Capture the cell that displays the provided text and extract its (x, y) central coordinate. 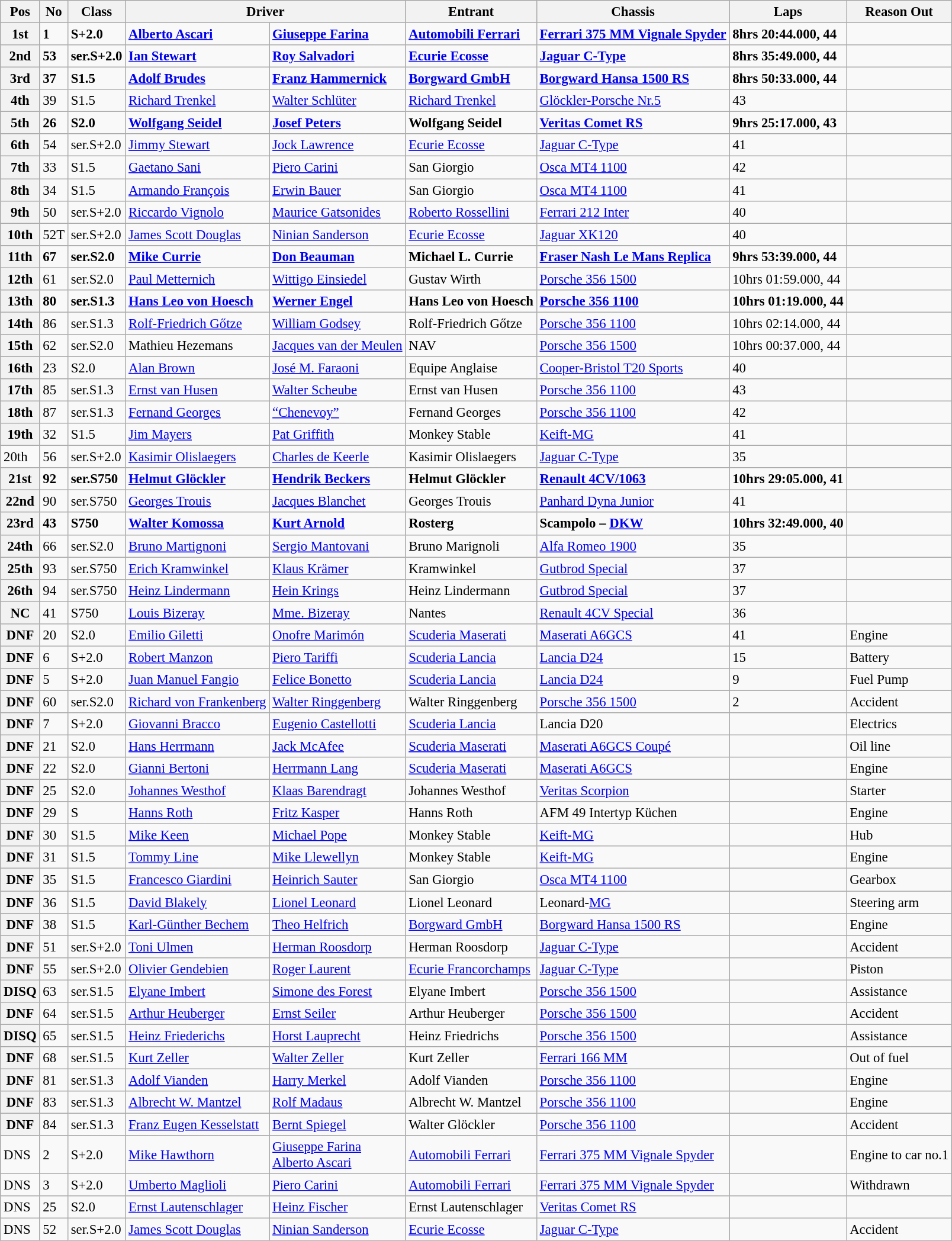
Gianni Bertoni (198, 769)
10hrs 02:14.000, 44 (788, 323)
6 (53, 657)
Rosterg (471, 524)
NAV (471, 346)
Heinz Friederichs (198, 1036)
Robert Manzon (198, 657)
12th (20, 279)
31 (53, 858)
Fuel Pump (899, 680)
24th (20, 546)
S (96, 813)
39 (53, 101)
93 (53, 568)
Mike Llewellyn (337, 858)
Pat Griffith (337, 435)
54 (53, 145)
3rd (20, 79)
10hrs 00:37.000, 44 (788, 346)
30 (53, 835)
Tommy Line (198, 858)
Theo Helfrich (337, 924)
13th (20, 301)
Roy Salvadori (337, 56)
Michael Pope (337, 835)
Ian Stewart (198, 56)
Wittigo Einsiedel (337, 279)
Mathieu Hezemans (198, 346)
Battery (899, 657)
Cooper-Bristol T20 Sports (633, 368)
18th (20, 413)
Walter Komossa (198, 524)
Piero Tariffi (337, 657)
Heinrich Sauter (337, 880)
Harry Merkel (337, 1080)
Francesco Giardini (198, 880)
1st (20, 34)
9th (20, 212)
83 (53, 1102)
Chassis (633, 12)
4th (20, 101)
Franz Eugen Kesselstatt (198, 1125)
62 (53, 346)
Klaas Barendragt (337, 791)
Giuseppe Farina Alberto Ascari (337, 1155)
10hrs 01:19.000, 44 (788, 301)
85 (53, 390)
Starter (899, 791)
10hrs 29:05.000, 41 (788, 479)
Panhard Dyna Junior (633, 501)
81 (53, 1080)
Gustav Wirth (471, 279)
William Godsey (337, 323)
Gaetano Sani (198, 168)
32 (53, 435)
10hrs 01:59.000, 44 (788, 279)
5 (53, 680)
Rolf Madaus (337, 1102)
Bruno Martignoni (198, 546)
25th (20, 568)
Jock Lawrence (337, 145)
Kramwinkel (471, 568)
“Chenevoy” (337, 413)
Alberto Ascari (198, 34)
7 (53, 724)
Walter Scheube (337, 390)
63 (53, 991)
José M. Faraoni (337, 368)
Bernt Spiegel (337, 1125)
92 (53, 479)
Olivier Gendebien (198, 969)
Hendrik Beckers (337, 479)
15th (20, 346)
Maurice Gatsonides (337, 212)
Withdrawn (899, 1185)
Heinz Fischer (337, 1207)
Ferrari 212 Inter (633, 212)
Out of fuel (899, 1058)
Steering arm (899, 902)
9hrs 53:39.000, 44 (788, 256)
8hrs 50:33.000, 44 (788, 79)
38 (53, 924)
Alan Brown (198, 368)
Paul Metternich (198, 279)
Glöckler-Porsche Nr.5 (633, 101)
Emilio Giletti (198, 635)
Giuseppe Farina (337, 34)
Nantes (471, 613)
60 (53, 702)
9hrs 25:17.000, 43 (788, 123)
61 (53, 279)
Fraser Nash Le Mans Replica (633, 256)
Mike Hawthorn (198, 1155)
Giovanni Bracco (198, 724)
50 (53, 212)
Michael L. Currie (471, 256)
51 (53, 947)
Hein Krings (337, 590)
Herrmann Lang (337, 769)
Jim Mayers (198, 435)
11th (20, 256)
Jacques van der Meulen (337, 346)
23rd (20, 524)
Eugenio Castellotti (337, 724)
Equipe Anglaise (471, 368)
Werner Engel (337, 301)
Walter Schlüter (337, 101)
26th (20, 590)
53 (53, 56)
33 (53, 168)
Jacques Blanchet (337, 501)
52T (53, 234)
David Blakely (198, 902)
Don Beauman (337, 256)
Heinz Friedrichs (471, 1036)
8hrs 20:44.000, 44 (788, 34)
29 (53, 813)
67 (53, 256)
Hans Herrmann (198, 747)
90 (53, 501)
14th (20, 323)
20th (20, 457)
26 (53, 123)
Oil line (899, 747)
AFM 49 Intertyp Küchen (633, 813)
Jaguar XK120 (633, 234)
Piston (899, 969)
Horst Lauprecht (337, 1036)
21 (53, 747)
Scampolo – DKW (633, 524)
Engine to car no.1 (899, 1155)
Felice Bonetto (337, 680)
Maserati A6GCS Coupé (633, 747)
Roberto Rossellini (471, 212)
10th (20, 234)
86 (53, 323)
Erwin Bauer (337, 190)
Laps (788, 12)
2nd (20, 56)
19th (20, 435)
22nd (20, 501)
68 (53, 1058)
Riccardo Vignolo (198, 212)
Franz Hammernick (337, 79)
Jack McAfee (337, 747)
64 (53, 1014)
Josef Peters (337, 123)
17th (20, 390)
6th (20, 145)
65 (53, 1036)
Erich Kramwinkel (198, 568)
Pos (20, 12)
Hub (899, 835)
56 (53, 457)
Mike Keen (198, 835)
Klaus Krämer (337, 568)
Walter Glöckler (471, 1125)
Juan Manuel Fangio (198, 680)
Alfa Romeo 1900 (633, 546)
Onofre Marimón (337, 635)
Veritas Scorpion (633, 791)
20 (53, 635)
Walter Zeller (337, 1058)
Kurt Arnold (337, 524)
Fritz Kasper (337, 813)
Driver (265, 12)
87 (53, 413)
Roger Laurent (337, 969)
3 (53, 1185)
84 (53, 1125)
80 (53, 301)
7th (20, 168)
NC (20, 613)
Leonard-MG (633, 902)
Jimmy Stewart (198, 145)
Karl-Günther Bechem (198, 924)
No (53, 12)
55 (53, 969)
Simone des Forest (337, 991)
Bruno Marignoli (471, 546)
1 (53, 34)
94 (53, 590)
Sergio Mantovani (337, 546)
15 (788, 657)
23 (53, 368)
Umberto Maglioli (198, 1185)
Gearbox (899, 880)
Richard von Frankenberg (198, 702)
Mike Currie (198, 256)
9 (788, 680)
Toni Ulmen (198, 947)
Renault 4CV Special (633, 613)
8hrs 35:49.000, 44 (788, 56)
10hrs 32:49.000, 40 (788, 524)
Armando François (198, 190)
16th (20, 368)
Electrics (899, 724)
21st (20, 479)
66 (53, 546)
22 (53, 769)
Renault 4CV/1063 (633, 479)
Reason Out (899, 12)
Ferrari 166 MM (633, 1058)
Adolf Brudes (198, 79)
Louis Bizeray (198, 613)
Mme. Bizeray (337, 613)
5th (20, 123)
Lancia D20 (633, 724)
Ecurie Francorchamps (471, 969)
Charles de Keerle (337, 457)
Entrant (471, 12)
34 (53, 190)
8th (20, 190)
Ernst Seiler (337, 1014)
52 (53, 1230)
Class (96, 12)
